Determine the [x, y] coordinate at the center of the cell enclosing the given text.  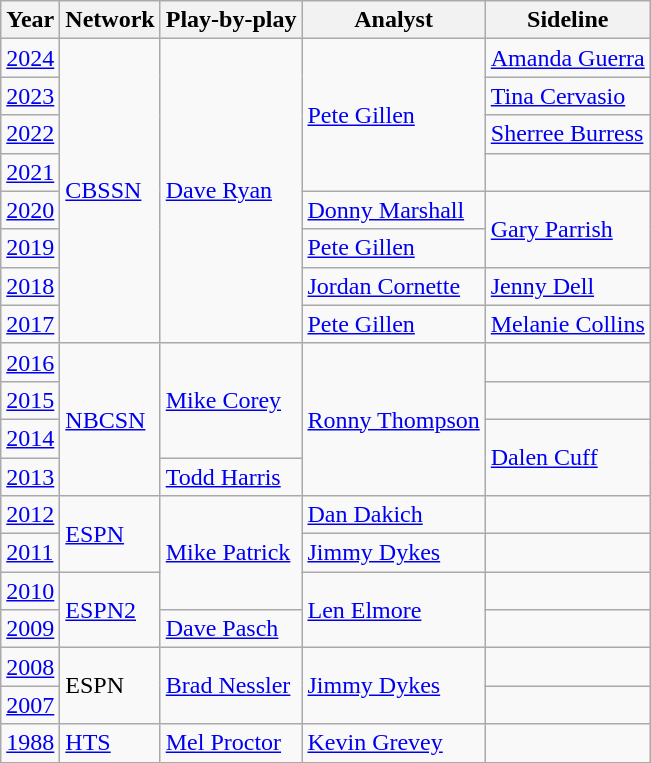
Mel Proctor [231, 743]
Sherree Burress [568, 134]
1988 [30, 743]
2017 [30, 324]
Ronny Thompson [394, 419]
HTS [110, 743]
2010 [30, 591]
2019 [30, 248]
Tina Cervasio [568, 96]
2011 [30, 553]
Gary Parrish [568, 229]
Network [110, 20]
Len Elmore [394, 610]
Jordan Cornette [394, 286]
2023 [30, 96]
Sideline [568, 20]
2012 [30, 515]
Mike Patrick [231, 553]
Dave Pasch [231, 629]
Analyst [394, 20]
CBSSN [110, 191]
Dalen Cuff [568, 457]
Year [30, 20]
2022 [30, 134]
2021 [30, 172]
2013 [30, 477]
Melanie Collins [568, 324]
2020 [30, 210]
2008 [30, 667]
Brad Nessler [231, 686]
Todd Harris [231, 477]
2007 [30, 705]
2018 [30, 286]
ESPN2 [110, 610]
2009 [30, 629]
Mike Corey [231, 400]
2024 [30, 58]
Amanda Guerra [568, 58]
2016 [30, 362]
Donny Marshall [394, 210]
Play-by-play [231, 20]
2014 [30, 438]
NBCSN [110, 419]
Jenny Dell [568, 286]
2015 [30, 400]
Kevin Grevey [394, 743]
Dan Dakich [394, 515]
Dave Ryan [231, 191]
